Detect which cell encompasses the target text, then output its (x, y) center coordinate. 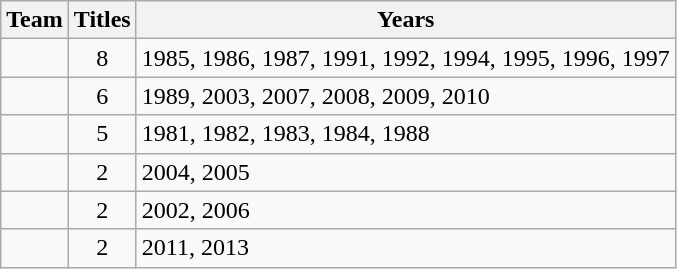
5 (102, 134)
Titles (102, 20)
2004, 2005 (406, 172)
1985, 1986, 1987, 1991, 1992, 1994, 1995, 1996, 1997 (406, 58)
8 (102, 58)
2002, 2006 (406, 210)
1989, 2003, 2007, 2008, 2009, 2010 (406, 96)
Team (35, 20)
1981, 1982, 1983, 1984, 1988 (406, 134)
6 (102, 96)
2011, 2013 (406, 248)
Years (406, 20)
